Find where the given text appears and provide that cell's center as (X, Y) coordinate. 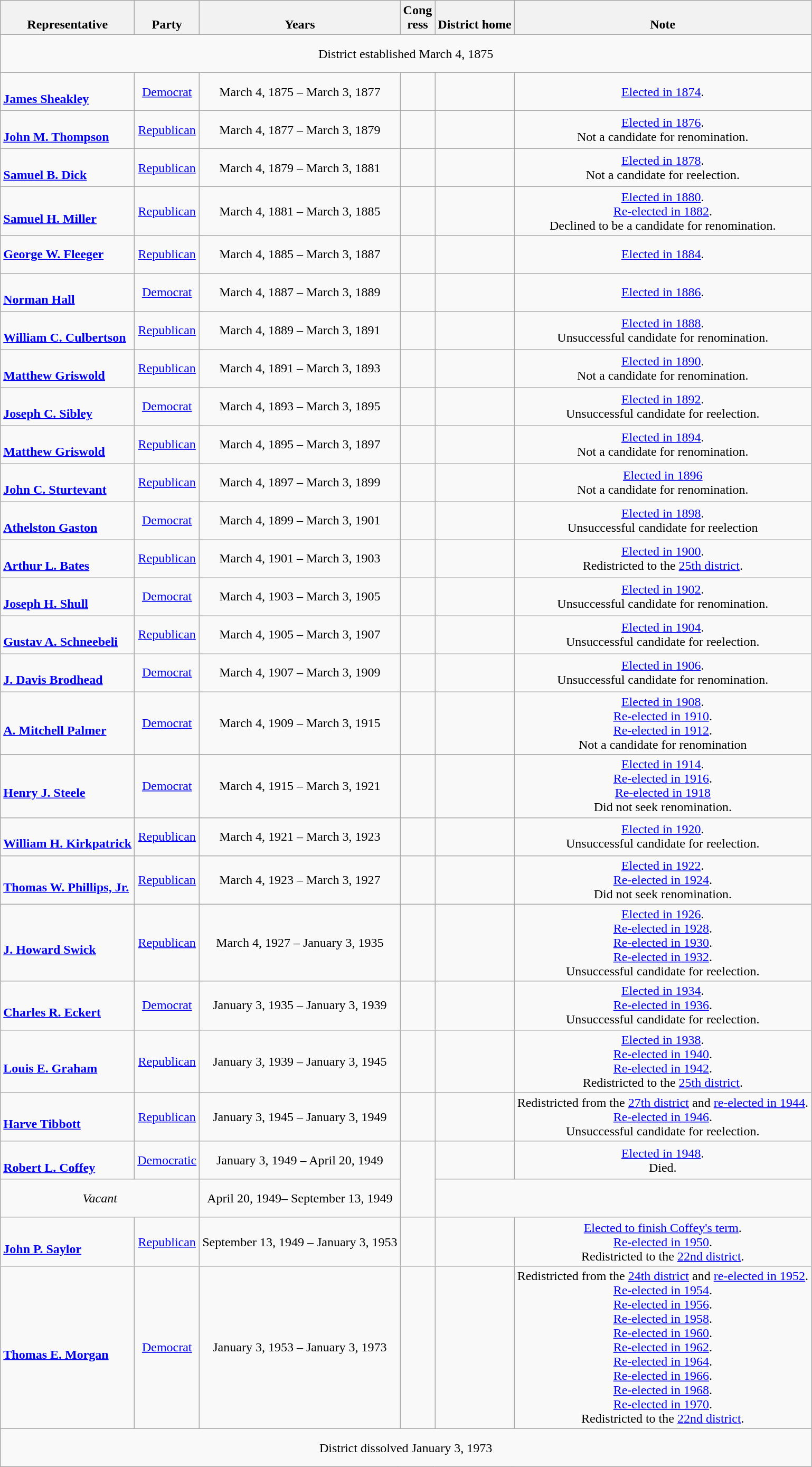
March 4, 1887 – March 3, 1889 (300, 293)
Elected in 1888.Unsuccessful candidate for renomination. (663, 331)
Democratic (167, 1160)
March 4, 1905 – March 3, 1907 (300, 635)
Charles R. Eckert (68, 1005)
Elected in 1894.Not a candidate for renomination. (663, 445)
Elected in 1904.Unsuccessful candidate for reelection. (663, 635)
March 4, 1893 – March 3, 1895 (300, 407)
April 20, 1949– September 13, 1949 (300, 1198)
Arthur L. Bates (68, 559)
James Sheakley (68, 92)
Elected in 1876.Not a candidate for renomination. (663, 130)
District dissolved January 3, 1973 (406, 1447)
March 4, 1891 – March 3, 1893 (300, 369)
Elected in 1886. (663, 293)
Vacant (100, 1198)
Elected in 1884. (663, 255)
Elected in 1948.Died. (663, 1160)
Gustav A. Schneebeli (68, 635)
Note (663, 18)
Samuel B. Dick (68, 168)
March 4, 1923 – March 3, 1927 (300, 880)
Elected in 1902.Unsuccessful candidate for renomination. (663, 597)
Elected in 1898.Unsuccessful candidate for reelection (663, 521)
March 4, 1895 – March 3, 1897 (300, 445)
Party (167, 18)
Elected in 1890.Not a candidate for renomination. (663, 369)
A. Mitchell Palmer (68, 723)
March 4, 1877 – March 3, 1879 (300, 130)
March 4, 1901 – March 3, 1903 (300, 559)
Elected in 1906.Unsuccessful candidate for renomination. (663, 673)
Elected in 1934.Re-elected in 1936.Unsuccessful candidate for reelection. (663, 1005)
Elected in 1938.Re-elected in 1940.Re-elected in 1942.Redistricted to the 25th district. (663, 1061)
Representative (68, 18)
Elected in 1900.Redistricted to the 25th district. (663, 559)
Elected in 1908.Re-elected in 1910.Re-elected in 1912.Not a candidate for renomination (663, 723)
J. Davis Brodhead (68, 673)
March 4, 1885 – March 3, 1887 (300, 255)
Elected in 1926.Re-elected in 1928.Re-elected in 1930.Re-elected in 1932.Unsuccessful candidate for reelection. (663, 943)
Samuel H. Miller (68, 211)
Elected in 1878.Not a candidate for reelection. (663, 168)
Elected in 1914.Re-elected in 1916.Re-elected in 1918Did not seek renomination. (663, 786)
John P. Saylor (68, 1242)
January 3, 1945 – January 3, 1949 (300, 1117)
Athelston Gaston (68, 521)
Elected in 1892.Unsuccessful candidate for reelection. (663, 407)
March 4, 1897 – March 3, 1899 (300, 483)
District established March 4, 1875 (406, 54)
March 4, 1927 – January 3, 1935 (300, 943)
Congress (418, 18)
Years (300, 18)
Elected to finish Coffey's term.Re-elected in 1950.Redistricted to the 22nd district. (663, 1242)
January 3, 1953 – January 3, 1973 (300, 1347)
John C. Sturtevant (68, 483)
Elected in 1880.Re-elected in 1882.Declined to be a candidate for renomination. (663, 211)
Joseph H. Shull (68, 597)
Robert L. Coffey (68, 1160)
Joseph C. Sibley (68, 407)
Harve Tibbott (68, 1117)
January 3, 1935 – January 3, 1939 (300, 1005)
Thomas E. Morgan (68, 1347)
George W. Fleeger (68, 255)
March 4, 1889 – March 3, 1891 (300, 331)
March 4, 1907 – March 3, 1909 (300, 673)
March 4, 1921 – March 3, 1923 (300, 836)
Elected in 1874. (663, 92)
March 4, 1909 – March 3, 1915 (300, 723)
Elected in 1896Not a candidate for renomination. (663, 483)
March 4, 1915 – March 3, 1921 (300, 786)
March 4, 1879 – March 3, 1881 (300, 168)
Elected in 1922.Re-elected in 1924.Did not seek renomination. (663, 880)
March 4, 1899 – March 3, 1901 (300, 521)
John M. Thompson (68, 130)
Norman Hall (68, 293)
Henry J. Steele (68, 786)
March 4, 1881 – March 3, 1885 (300, 211)
Elected in 1920.Unsuccessful candidate for reelection. (663, 836)
Thomas W. Phillips, Jr. (68, 880)
March 4, 1875 – March 3, 1877 (300, 92)
September 13, 1949 – January 3, 1953 (300, 1242)
J. Howard Swick (68, 943)
January 3, 1949 – April 20, 1949 (300, 1160)
January 3, 1939 – January 3, 1945 (300, 1061)
Redistricted from the 27th district and re-elected in 1944.Re-elected in 1946.Unsuccessful candidate for reelection. (663, 1117)
William C. Culbertson (68, 331)
Louis E. Graham (68, 1061)
March 4, 1903 – March 3, 1905 (300, 597)
William H. Kirkpatrick (68, 836)
District home (475, 18)
